Return (x, y) of the center of cell containing provided text 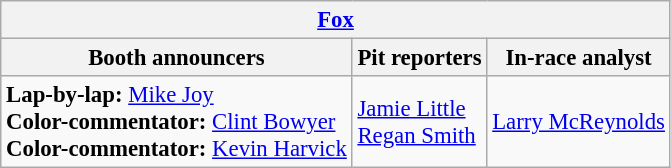
Larry McReynolds (578, 122)
Booth announcers (176, 58)
Pit reporters (420, 58)
Jamie LittleRegan Smith (420, 122)
Lap-by-lap: Mike JoyColor-commentator: Clint BowyerColor-commentator: Kevin Harvick (176, 122)
In-race analyst (578, 58)
Fox (336, 20)
